Find where the given text appears and provide that cell's center as [X, Y] coordinate. 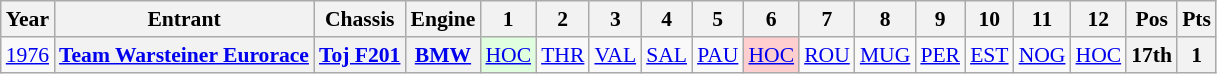
3 [615, 19]
SAL [666, 55]
Engine [442, 19]
Team Warsteiner Eurorace [184, 55]
EST [990, 55]
BMW [442, 55]
4 [666, 19]
17th [1152, 55]
10 [990, 19]
PER [940, 55]
Year [28, 19]
8 [886, 19]
Toj F201 [360, 55]
Entrant [184, 19]
NOG [1042, 55]
7 [827, 19]
Pts [1196, 19]
9 [940, 19]
PAU [718, 55]
VAL [615, 55]
THR [562, 55]
MUG [886, 55]
ROU [827, 55]
1976 [28, 55]
6 [771, 19]
5 [718, 19]
11 [1042, 19]
Pos [1152, 19]
Chassis [360, 19]
2 [562, 19]
12 [1098, 19]
